Find where the given text appears and provide that cell's center as (x, y) coordinate. 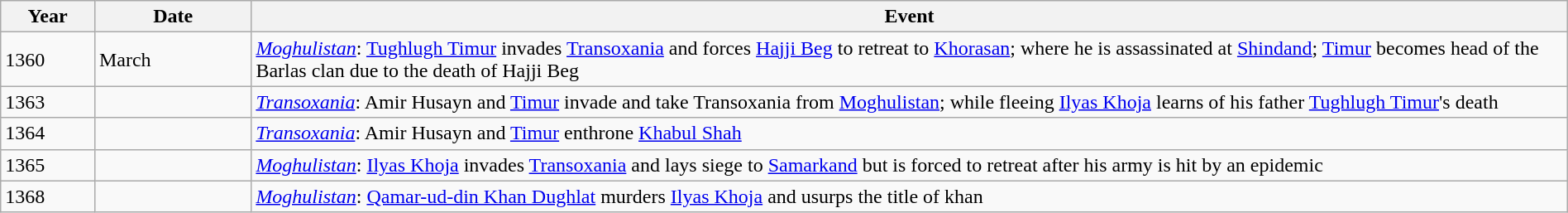
1364 (48, 133)
1365 (48, 165)
Year (48, 17)
1360 (48, 60)
Event (910, 17)
March (172, 60)
Moghulistan: Ilyas Khoja invades Transoxania and lays siege to Samarkand but is forced to retreat after his army is hit by an epidemic (910, 165)
Date (172, 17)
1363 (48, 102)
1368 (48, 196)
Transoxania: Amir Husayn and Timur enthrone Khabul Shah (910, 133)
Moghulistan: Qamar-ud-din Khan Dughlat murders Ilyas Khoja and usurps the title of khan (910, 196)
